For the text-containing cell, return its midpoint in (x, y) coordinate format. 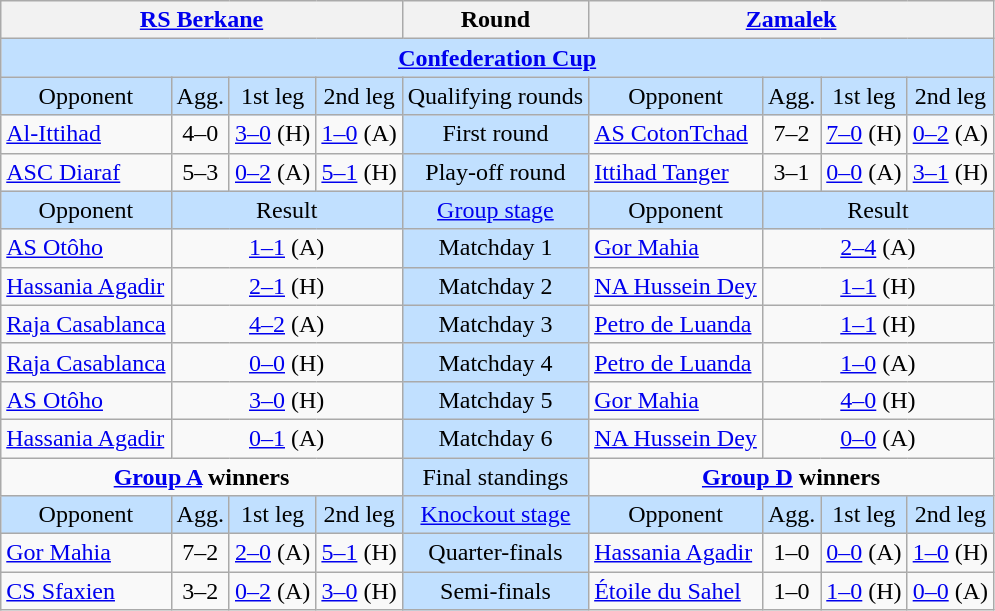
Matchday 5 (495, 400)
Group stage (495, 210)
Al-Ittihad (86, 134)
0–0 (H) (286, 362)
Confederation Cup (498, 58)
Ittihad Tanger (676, 172)
7–0 (H) (864, 134)
RS Berkane (202, 20)
ASC Diaraf (86, 172)
Zamalek (792, 20)
Quarter-finals (495, 553)
Final standings (495, 477)
2–4 (A) (878, 248)
4–0 (200, 134)
Group A winners (202, 477)
Matchday 4 (495, 362)
Matchday 6 (495, 438)
3–2 (200, 591)
5–3 (200, 172)
2–1 (H) (286, 286)
4–2 (A) (286, 324)
Étoile du Sahel (676, 591)
3–1 (H) (950, 172)
Group D winners (792, 477)
Semi-finals (495, 591)
1–1 (A) (286, 248)
Matchday 1 (495, 248)
Play-off round (495, 172)
Round (495, 20)
2–0 (A) (272, 553)
AS CotonTchad (676, 134)
Matchday 2 (495, 286)
CS Sfaxien (86, 591)
Qualifying rounds (495, 96)
First round (495, 134)
4–0 (H) (878, 400)
Matchday 3 (495, 324)
Knockout stage (495, 515)
0–1 (A) (286, 438)
3–1 (791, 172)
